Locate the cell with the specified text and output its (x, y) center coordinate. 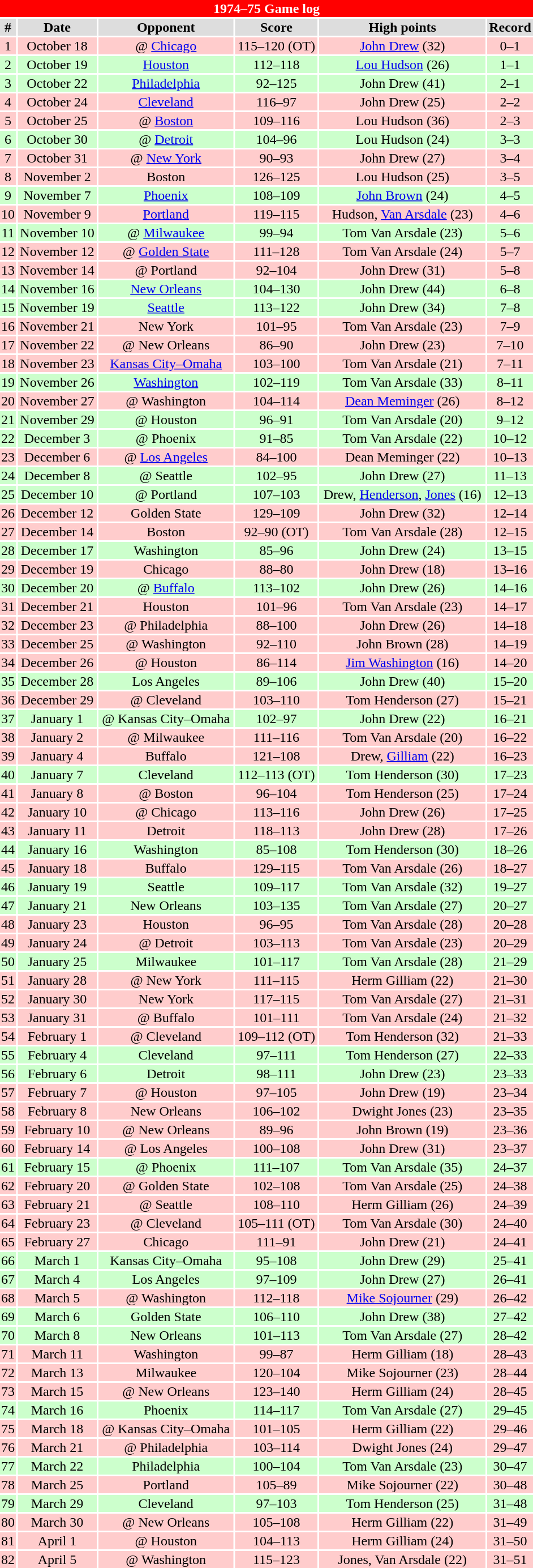
115–123 (277, 1560)
77 (8, 1466)
March 1 (57, 1261)
November 2 (57, 177)
December 3 (57, 438)
86–114 (277, 663)
99–87 (277, 1354)
Tom Henderson (32) (402, 1036)
January 1 (57, 719)
92–110 (277, 644)
3–4 (510, 158)
27–42 (510, 1317)
24–38 (510, 1186)
20–29 (510, 943)
121–108 (277, 756)
16–23 (510, 756)
71 (8, 1354)
101–113 (277, 1335)
3 (8, 83)
85–96 (277, 550)
November 27 (57, 401)
13–15 (510, 550)
16–21 (510, 719)
1974–75 Game log (266, 8)
April 5 (57, 1560)
8 (8, 177)
Herm Gilliam (26) (402, 1204)
31–50 (510, 1541)
January 25 (57, 962)
February 23 (57, 1223)
January 28 (57, 980)
88–100 (277, 625)
54 (8, 1036)
January 8 (57, 793)
20–28 (510, 924)
12–13 (510, 494)
February 7 (57, 1092)
39 (8, 756)
15–21 (510, 700)
37 (8, 719)
23 (8, 457)
129–109 (277, 513)
December 17 (57, 550)
95–108 (277, 1261)
Mike Sojourner (23) (402, 1373)
65 (8, 1242)
February 20 (57, 1186)
103–100 (277, 364)
March 22 (57, 1466)
11–13 (510, 476)
97–109 (277, 1279)
30–47 (510, 1466)
109–112 (OT) (277, 1036)
9 (8, 195)
January 7 (57, 775)
31–48 (510, 1503)
October 31 (57, 158)
14 (8, 289)
15–20 (510, 681)
February 6 (57, 1074)
91–85 (277, 438)
2–1 (510, 83)
13 (8, 270)
Tom Van Arsdale (35) (402, 1167)
101–105 (277, 1429)
53 (8, 1018)
21–31 (510, 999)
79 (8, 1503)
81 (8, 1541)
October 25 (57, 121)
March 4 (57, 1279)
108–110 (277, 1204)
Mike Sojourner (22) (402, 1485)
John Drew (28) (402, 831)
March 5 (57, 1298)
17 (8, 345)
38 (8, 737)
3–5 (510, 177)
114–117 (277, 1410)
March 30 (57, 1522)
105–108 (277, 1522)
John Drew (21) (402, 1242)
March 16 (57, 1410)
9–12 (510, 420)
111–116 (277, 737)
2 (8, 65)
12–15 (510, 532)
24–39 (510, 1204)
24–40 (510, 1223)
18–27 (510, 868)
John Drew (34) (402, 307)
64 (8, 1223)
January 19 (57, 887)
John Drew (22) (402, 719)
17–23 (510, 775)
7 (8, 158)
Dean Meminger (26) (402, 401)
John Drew (24) (402, 550)
January 16 (57, 849)
Tom Van Arsdale (30) (402, 1223)
John Drew (18) (402, 569)
29–46 (510, 1429)
70 (8, 1335)
High points (402, 27)
40 (8, 775)
Drew, Henderson, Jones (16) (402, 494)
February 1 (57, 1036)
26–41 (510, 1279)
25 (8, 494)
February 10 (57, 1130)
111–91 (277, 1242)
66 (8, 1261)
7–10 (510, 345)
90–93 (277, 158)
Jim Washington (16) (402, 663)
75 (8, 1429)
Record (510, 27)
November 12 (57, 251)
101–95 (277, 326)
Lou Hudson (25) (402, 177)
73 (8, 1391)
November 9 (57, 214)
102–97 (277, 719)
Opponent (166, 27)
97–105 (277, 1092)
3–3 (510, 139)
13–16 (510, 569)
104–96 (277, 139)
26–42 (510, 1298)
67 (8, 1279)
4–6 (510, 214)
March 15 (57, 1391)
January 30 (57, 999)
23–33 (510, 1074)
Dwight Jones (24) (402, 1447)
14–19 (510, 644)
14–20 (510, 663)
Tom Van Arsdale (32) (402, 887)
51 (8, 980)
12 (8, 251)
120–104 (277, 1373)
29–47 (510, 1447)
February 15 (57, 1167)
November 22 (57, 345)
109–116 (277, 121)
February 27 (57, 1242)
92–90 (OT) (277, 532)
22 (8, 438)
December 21 (57, 606)
28–44 (510, 1373)
98–111 (277, 1074)
17–24 (510, 793)
96–91 (277, 420)
January 21 (57, 905)
October 19 (57, 65)
15 (8, 307)
18 (8, 364)
Drew, Gilliam (22) (402, 756)
123–140 (277, 1391)
52 (8, 999)
31 (8, 606)
48 (8, 924)
8–11 (510, 382)
126–125 (277, 177)
50 (8, 962)
Mike Sojourner (29) (402, 1298)
106–102 (277, 1111)
60 (8, 1148)
17–26 (510, 831)
Date (57, 27)
78 (8, 1485)
119–115 (277, 214)
101–111 (277, 1018)
97–103 (277, 1503)
63 (8, 1204)
21–29 (510, 962)
January 23 (57, 924)
November 21 (57, 326)
7–9 (510, 326)
23–37 (510, 1148)
29 (8, 569)
0–1 (510, 46)
26 (8, 513)
February 14 (57, 1148)
102–108 (277, 1186)
January 31 (57, 1018)
58 (8, 1111)
Lou Hudson (36) (402, 121)
59 (8, 1130)
10–13 (510, 457)
# (8, 27)
28–45 (510, 1391)
10 (8, 214)
November 23 (57, 364)
November 26 (57, 382)
10–12 (510, 438)
89–106 (277, 681)
62 (8, 1186)
December 25 (57, 644)
19–27 (510, 887)
18–26 (510, 849)
56 (8, 1074)
107–103 (277, 494)
Dwight Jones (23) (402, 1111)
John Brown (28) (402, 644)
25–41 (510, 1261)
49 (8, 943)
30–48 (510, 1485)
Hudson, Van Arsdale (23) (402, 214)
61 (8, 1167)
March 25 (57, 1485)
Herm Gilliam (18) (402, 1354)
42 (8, 812)
74 (8, 1410)
104–114 (277, 401)
80 (8, 1522)
102–119 (277, 382)
January 2 (57, 737)
October 24 (57, 102)
69 (8, 1317)
24–41 (510, 1242)
100–108 (277, 1148)
17–25 (510, 812)
Dean Meminger (22) (402, 457)
1–1 (510, 65)
43 (8, 831)
John Drew (40) (402, 681)
5–6 (510, 233)
March 21 (57, 1447)
11 (8, 233)
96–95 (277, 924)
John Brown (24) (402, 195)
111–115 (277, 980)
23–36 (510, 1130)
John Drew (38) (402, 1317)
March 11 (57, 1354)
December 23 (57, 625)
November 7 (57, 195)
105–111 (OT) (277, 1223)
14–16 (510, 588)
76 (8, 1447)
106–110 (277, 1317)
21 (8, 420)
John Brown (19) (402, 1130)
December 19 (57, 569)
December 14 (57, 532)
35 (8, 681)
Tom Van Arsdale (25) (402, 1186)
31–51 (510, 1560)
113–116 (277, 812)
88–80 (277, 569)
57 (8, 1092)
103–114 (277, 1447)
December 10 (57, 494)
John Drew (29) (402, 1261)
December 12 (57, 513)
Tom Van Arsdale (21) (402, 364)
5 (8, 121)
129–115 (277, 868)
31–49 (510, 1522)
2–3 (510, 121)
103–135 (277, 905)
117–115 (277, 999)
23–34 (510, 1092)
December 29 (57, 700)
19 (8, 382)
113–122 (277, 307)
December 28 (57, 681)
John Drew (19) (402, 1092)
16–22 (510, 737)
108–109 (277, 195)
28–43 (510, 1354)
28 (8, 550)
16 (8, 326)
111–107 (277, 1167)
8–12 (510, 401)
October 30 (57, 139)
103–113 (277, 943)
January 24 (57, 943)
99–94 (277, 233)
4–5 (510, 195)
103–110 (277, 700)
23–35 (510, 1111)
December 6 (57, 457)
20 (8, 401)
1 (8, 46)
Tom Van Arsdale (26) (402, 868)
January 10 (57, 812)
12–14 (510, 513)
101–117 (277, 962)
John Drew (44) (402, 289)
4 (8, 102)
April 1 (57, 1541)
January 11 (57, 831)
14–18 (510, 625)
109–117 (277, 887)
November 10 (57, 233)
68 (8, 1298)
Tom Van Arsdale (33) (402, 382)
March 18 (57, 1429)
Score (277, 27)
6–8 (510, 289)
112–113 (OT) (277, 775)
21–30 (510, 980)
105–89 (277, 1485)
Lou Hudson (24) (402, 139)
32 (8, 625)
30 (8, 588)
96–104 (277, 793)
118–113 (277, 831)
33 (8, 644)
7–8 (510, 307)
6 (8, 139)
March 8 (57, 1335)
February 21 (57, 1204)
113–102 (277, 588)
28–42 (510, 1335)
24–37 (510, 1167)
Jones, Van Arsdale (22) (402, 1560)
47 (8, 905)
92–125 (277, 83)
104–113 (277, 1541)
46 (8, 887)
115–120 (OT) (277, 46)
October 22 (57, 83)
November 16 (57, 289)
92–104 (277, 270)
December 8 (57, 476)
December 26 (57, 663)
22–33 (510, 1055)
27 (8, 532)
102–95 (277, 476)
14–17 (510, 606)
March 29 (57, 1503)
44 (8, 849)
5–8 (510, 270)
36 (8, 700)
84–100 (277, 457)
November 14 (57, 270)
21–33 (510, 1036)
86–90 (277, 345)
October 18 (57, 46)
John Drew (25) (402, 102)
45 (8, 868)
97–111 (277, 1055)
24 (8, 476)
100–104 (277, 1466)
72 (8, 1373)
85–108 (277, 849)
January 18 (57, 868)
104–130 (277, 289)
116–97 (277, 102)
29–45 (510, 1410)
2–2 (510, 102)
7–11 (510, 364)
February 4 (57, 1055)
Tom Van Arsdale (22) (402, 438)
5–7 (510, 251)
101–96 (277, 606)
111–128 (277, 251)
November 19 (57, 307)
March 6 (57, 1317)
John Drew (41) (402, 83)
20–27 (510, 905)
Lou Hudson (26) (402, 65)
December 20 (57, 588)
February 8 (57, 1111)
March 13 (57, 1373)
21–32 (510, 1018)
34 (8, 663)
January 4 (57, 756)
55 (8, 1055)
November 29 (57, 420)
82 (8, 1560)
89–96 (277, 1130)
41 (8, 793)
